For the text-containing cell, return its midpoint in [X, Y] coordinate format. 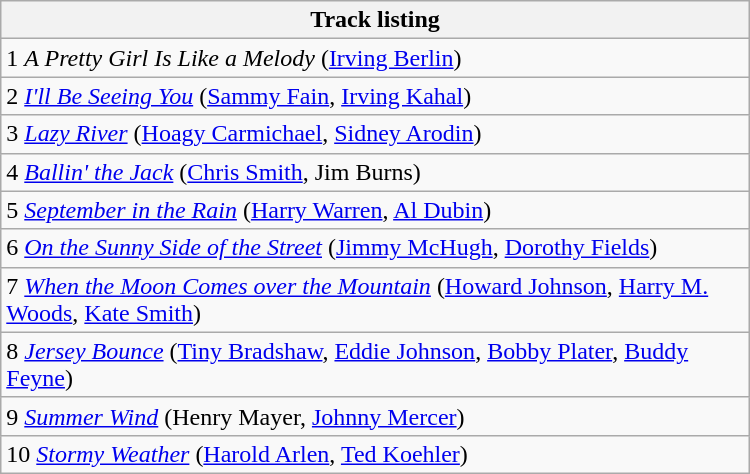
1 A Pretty Girl Is Like a Melody (Irving Berlin) [375, 58]
5 September in the Rain (Harry Warren, Al Dubin) [375, 210]
Track listing [375, 20]
3 Lazy River (Hoagy Carmichael, Sidney Arodin) [375, 134]
10 Stormy Weather (Harold Arlen, Ted Koehler) [375, 454]
6 On the Sunny Side of the Street (Jimmy McHugh, Dorothy Fields) [375, 248]
9 Summer Wind (Henry Mayer, Johnny Mercer) [375, 416]
2 I'll Be Seeing You (Sammy Fain, Irving Kahal) [375, 96]
7 When the Moon Comes over the Mountain (Howard Johnson, Harry M. Woods, Kate Smith) [375, 300]
8 Jersey Bounce (Tiny Bradshaw, Eddie Johnson, Bobby Plater, Buddy Feyne) [375, 364]
4 Ballin' the Jack (Chris Smith, Jim Burns) [375, 172]
